Identify which cell holds the provided text, then report its [x, y] central coordinate. 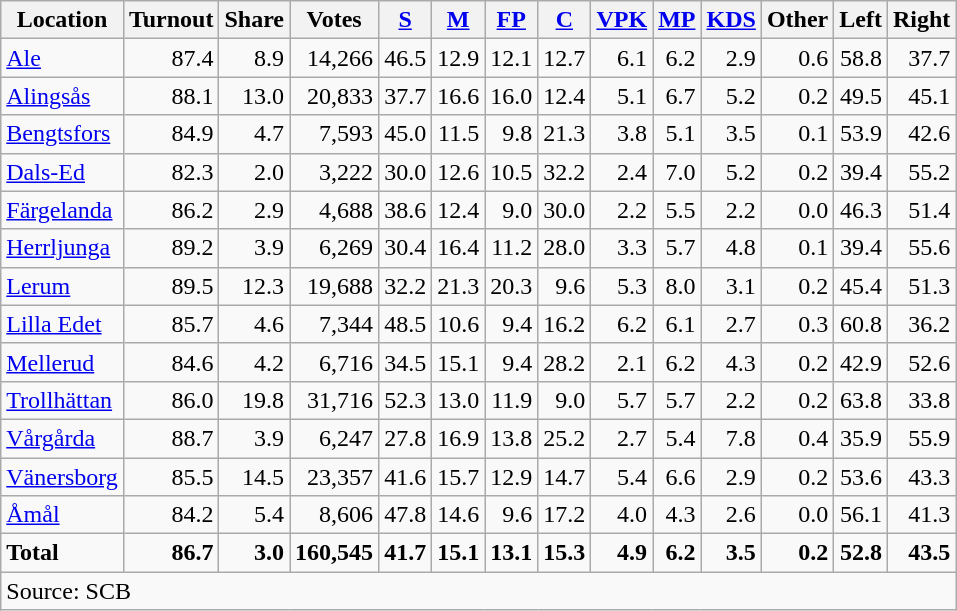
47.8 [406, 515]
89.5 [171, 286]
10.6 [458, 324]
7.8 [731, 438]
0.4 [797, 438]
16.4 [458, 248]
4.8 [731, 248]
11.2 [512, 248]
12.3 [254, 286]
14,266 [334, 58]
Åmål [62, 515]
11.9 [512, 400]
55.2 [921, 172]
41.7 [406, 553]
63.8 [861, 400]
16.6 [458, 96]
Ale [62, 58]
Vårgårda [62, 438]
88.1 [171, 96]
0.3 [797, 324]
4.0 [622, 515]
19.8 [254, 400]
28.2 [564, 362]
Färgelanda [62, 210]
46.3 [861, 210]
2.1 [622, 362]
12.1 [512, 58]
41.6 [406, 477]
33.8 [921, 400]
FP [512, 20]
38.6 [406, 210]
45.1 [921, 96]
8,606 [334, 515]
7,344 [334, 324]
MP [677, 20]
43.3 [921, 477]
7.0 [677, 172]
5.3 [622, 286]
84.9 [171, 134]
8.9 [254, 58]
2.4 [622, 172]
8.0 [677, 286]
27.8 [406, 438]
36.2 [921, 324]
86.7 [171, 553]
Trollhättan [62, 400]
C [564, 20]
6,269 [334, 248]
15.7 [458, 477]
Turnout [171, 20]
51.4 [921, 210]
17.2 [564, 515]
3.0 [254, 553]
23,357 [334, 477]
16.2 [564, 324]
4.6 [254, 324]
55.9 [921, 438]
43.5 [921, 553]
4.2 [254, 362]
25.2 [564, 438]
30.4 [406, 248]
14.6 [458, 515]
Source: SCB [478, 591]
4,688 [334, 210]
51.3 [921, 286]
45.4 [861, 286]
20,833 [334, 96]
53.9 [861, 134]
88.7 [171, 438]
12.7 [564, 58]
45.0 [406, 134]
7,593 [334, 134]
Location [62, 20]
15.3 [564, 553]
2.6 [731, 515]
M [458, 20]
60.8 [861, 324]
160,545 [334, 553]
10.5 [512, 172]
52.8 [861, 553]
56.1 [861, 515]
11.5 [458, 134]
85.5 [171, 477]
31,716 [334, 400]
6.6 [677, 477]
82.3 [171, 172]
6,716 [334, 362]
0.6 [797, 58]
Herrljunga [62, 248]
58.8 [861, 58]
86.0 [171, 400]
4.7 [254, 134]
35.9 [861, 438]
20.3 [512, 286]
28.0 [564, 248]
5.5 [677, 210]
Vänersborg [62, 477]
3,222 [334, 172]
46.5 [406, 58]
14.5 [254, 477]
52.3 [406, 400]
KDS [731, 20]
13.1 [512, 553]
Mellerud [62, 362]
16.0 [512, 96]
Right [921, 20]
87.4 [171, 58]
42.6 [921, 134]
42.9 [861, 362]
85.7 [171, 324]
3.8 [622, 134]
14.7 [564, 477]
55.6 [921, 248]
19,688 [334, 286]
4.9 [622, 553]
Alingsås [62, 96]
86.2 [171, 210]
VPK [622, 20]
6,247 [334, 438]
2.0 [254, 172]
Bengtsfors [62, 134]
48.5 [406, 324]
41.3 [921, 515]
34.5 [406, 362]
53.6 [861, 477]
84.2 [171, 515]
Lerum [62, 286]
3.3 [622, 248]
52.6 [921, 362]
16.9 [458, 438]
84.6 [171, 362]
49.5 [861, 96]
Other [797, 20]
Share [254, 20]
Left [861, 20]
13.8 [512, 438]
Dals-Ed [62, 172]
3.1 [731, 286]
S [406, 20]
9.8 [512, 134]
89.2 [171, 248]
12.6 [458, 172]
Votes [334, 20]
6.7 [677, 96]
Total [62, 553]
Lilla Edet [62, 324]
